Find where the given text appears and provide that cell's center as (x, y) coordinate. 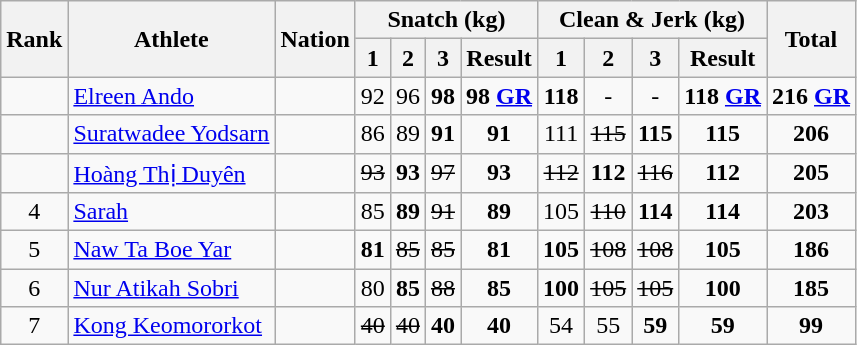
Nur Atikah Sobri (172, 288)
55 (608, 326)
92 (372, 96)
Suratwadee Yodsarn (172, 134)
Rank (34, 39)
96 (408, 96)
203 (810, 212)
54 (562, 326)
98 GR (498, 96)
186 (810, 250)
111 (562, 134)
205 (810, 173)
7 (34, 326)
206 (810, 134)
98 (442, 96)
Snatch (kg) (446, 20)
Elreen Ando (172, 96)
Naw Ta Boe Yar (172, 250)
116 (656, 173)
6 (34, 288)
97 (442, 173)
118 (562, 96)
216 GR (810, 96)
88 (442, 288)
Athlete (172, 39)
Sarah (172, 212)
Total (810, 39)
185 (810, 288)
5 (34, 250)
Nation (315, 39)
Hoàng Thị Duyên (172, 173)
99 (810, 326)
118 GR (723, 96)
4 (34, 212)
Clean & Jerk (kg) (652, 20)
86 (372, 134)
Kong Keomororkot (172, 326)
80 (372, 288)
110 (608, 212)
